For the text-containing cell, return its midpoint in [x, y] coordinate format. 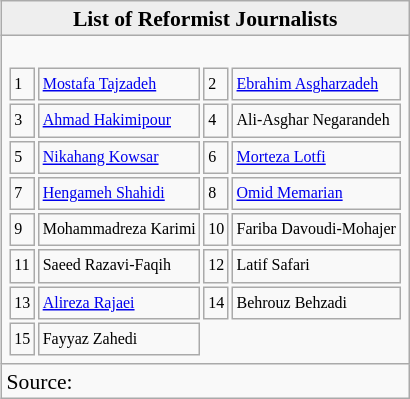
13 [22, 302]
4 [216, 120]
14 [216, 302]
9 [22, 230]
Fayyaz Zahedi [120, 338]
Omid Memarian [316, 194]
Mohammadreza Karimi [120, 230]
5 [22, 156]
2 [216, 84]
Ali-Asghar Negarandeh [316, 120]
7 [22, 194]
Ahmad Hakimipour [120, 120]
1 [22, 84]
12 [216, 266]
Alireza Rajaei [120, 302]
Ebrahim Asgharzadeh [316, 84]
Latif Safari [316, 266]
Morteza Lotfi [316, 156]
6 [216, 156]
Hengameh Shahidi [120, 194]
11 [22, 266]
Fariba Davoudi-Mohajer [316, 230]
Saeed Razavi-Faqih [120, 266]
Source: [206, 381]
List of Reformist Journalists [206, 18]
10 [216, 230]
8 [216, 194]
3 [22, 120]
Behrouz Behzadi [316, 302]
Mostafa Tajzadeh [120, 84]
Nikahang Kowsar [120, 156]
15 [22, 338]
